Find where the given text appears and provide that cell's center as [X, Y] coordinate. 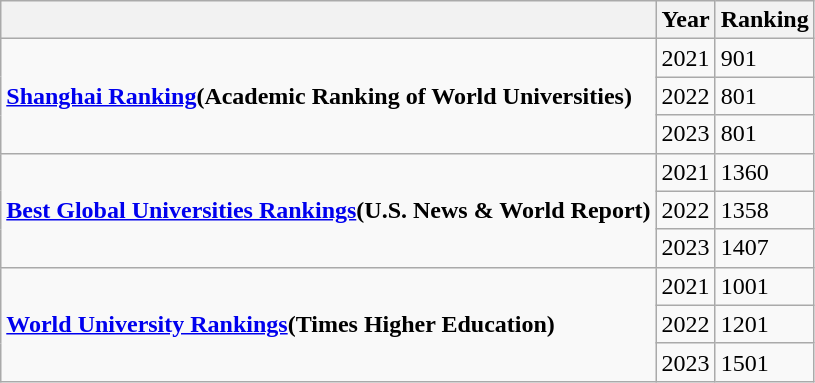
1358 [764, 210]
Year [686, 20]
1201 [764, 324]
Ranking [764, 20]
World University Rankings(Times Higher Education) [328, 324]
1407 [764, 248]
Best Global Universities Rankings(U.S. News & World Report) [328, 210]
1360 [764, 172]
Shanghai Ranking(Academic Ranking of World Universities) [328, 96]
1001 [764, 286]
901 [764, 58]
1501 [764, 362]
